Scan for the cell matching the given text and deliver its (x, y) coordinate at center. 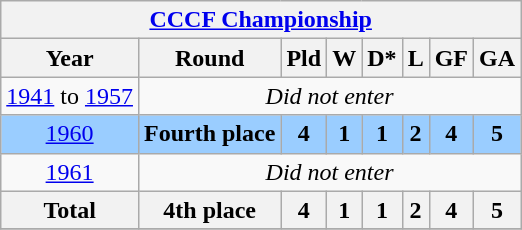
1960 (70, 134)
GF (451, 58)
L (416, 58)
4th place (209, 210)
Total (70, 210)
1941 to 1957 (70, 96)
Fourth place (209, 134)
GA (498, 58)
1961 (70, 172)
W (344, 58)
D* (382, 58)
Year (70, 58)
CCCF Championship (261, 20)
Round (209, 58)
Pld (304, 58)
